Search for the cell housing the specified text and yield its [X, Y] center coordinate. 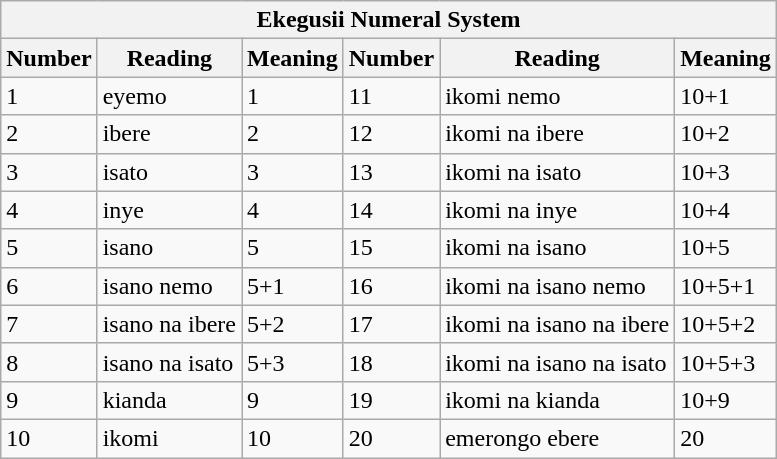
10+1 [726, 96]
Ekegusii Numeral System [389, 20]
5+1 [293, 286]
6 [49, 286]
5+2 [293, 324]
emerongo ebere [558, 438]
ikomi na isato [558, 172]
isano nemo [169, 286]
ikomi na isano na ibere [558, 324]
5+3 [293, 362]
isano na isato [169, 362]
ibere [169, 134]
isano [169, 248]
10+4 [726, 210]
12 [391, 134]
ikomi na isano na isato [558, 362]
8 [49, 362]
eyemo [169, 96]
ikomi na inye [558, 210]
ikomi na isano [558, 248]
11 [391, 96]
10+5+3 [726, 362]
19 [391, 400]
kianda [169, 400]
15 [391, 248]
10+5+1 [726, 286]
ikomi nemo [558, 96]
18 [391, 362]
ikomi na ibere [558, 134]
10+9 [726, 400]
ikomi na isano nemo [558, 286]
isano na ibere [169, 324]
ikomi [169, 438]
isato [169, 172]
17 [391, 324]
10+3 [726, 172]
10+5 [726, 248]
ikomi na kianda [558, 400]
10+5+2 [726, 324]
13 [391, 172]
7 [49, 324]
16 [391, 286]
10+2 [726, 134]
14 [391, 210]
inye [169, 210]
